Provide the [X, Y] coordinate of the cell's center where the given text is located.  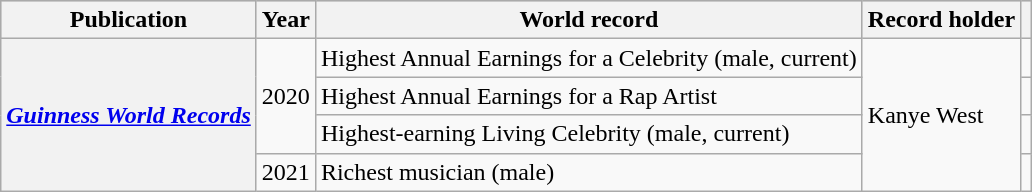
World record [588, 20]
2021 [286, 172]
Highest-earning Living Celebrity (male, current) [588, 134]
Richest musician (male) [588, 172]
Kanye West [941, 115]
Highest Annual Earnings for a Celebrity (male, current) [588, 58]
Publication [129, 20]
Record holder [941, 20]
2020 [286, 96]
Year [286, 20]
Highest Annual Earnings for a Rap Artist [588, 96]
Guinness World Records [129, 115]
